Return (X, Y) of the center of cell containing provided text 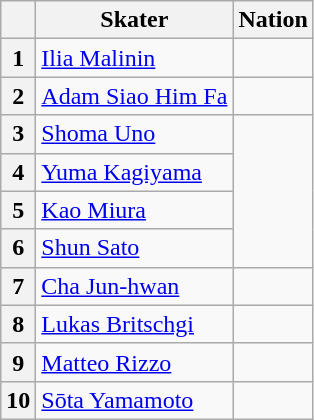
Cha Jun-hwan (134, 286)
Kao Miura (134, 210)
5 (18, 210)
Shoma Uno (134, 134)
Lukas Britschgi (134, 324)
8 (18, 324)
2 (18, 96)
7 (18, 286)
Shun Sato (134, 248)
4 (18, 172)
1 (18, 58)
Sōta Yamamoto (134, 400)
6 (18, 248)
Matteo Rizzo (134, 362)
Skater (134, 20)
Nation (273, 20)
Adam Siao Him Fa (134, 96)
10 (18, 400)
Ilia Malinin (134, 58)
3 (18, 134)
Yuma Kagiyama (134, 172)
9 (18, 362)
